Return (x, y) of the center of cell containing provided text 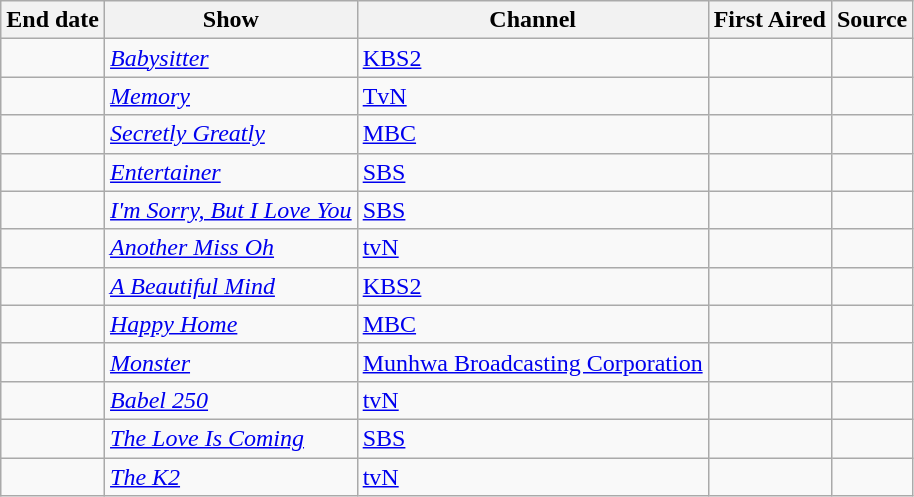
Munhwa Broadcasting Corporation (532, 362)
A Beautiful Mind (232, 286)
The K2 (232, 477)
Channel (532, 20)
Show (232, 20)
Happy Home (232, 324)
Memory (232, 96)
Entertainer (232, 172)
First Aired (770, 20)
TvN (532, 96)
Source (872, 20)
End date (53, 20)
Babel 250 (232, 400)
Monster (232, 362)
Secretly Greatly (232, 134)
I'm Sorry, But I Love You (232, 210)
The Love Is Coming (232, 438)
Babysitter (232, 58)
Another Miss Oh (232, 248)
